Return [X, Y] of the center of cell containing provided text 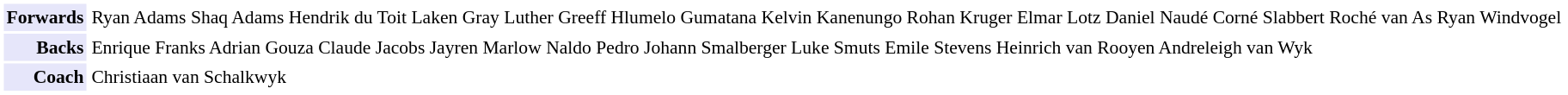
Enrique Franks Adrian Gouza Claude Jacobs Jayren Marlow Naldo Pedro Johann Smalberger Luke Smuts Emile Stevens Heinrich van Rooyen Andreleigh van Wyk [826, 47]
Forwards [45, 17]
Coach [45, 78]
Christiaan van Schalkwyk [826, 78]
Backs [45, 47]
